Return (x, y) of the center of cell containing provided text 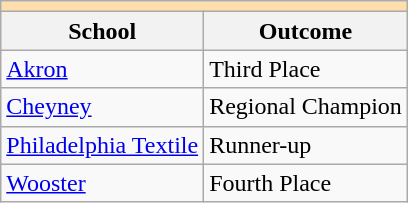
Runner-up (306, 145)
Fourth Place (306, 183)
Regional Champion (306, 107)
Third Place (306, 69)
Philadelphia Textile (102, 145)
Wooster (102, 183)
Cheyney (102, 107)
Outcome (306, 31)
School (102, 31)
Akron (102, 69)
